Extract the [x, y] coordinate from the center of the cell holding the provided text.  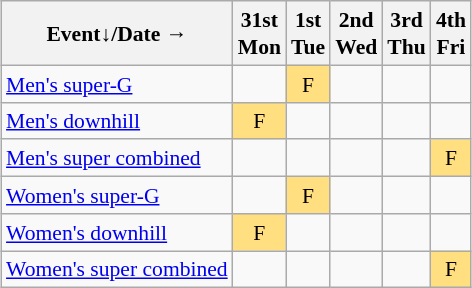
Women's super combined [117, 268]
4thFri [451, 33]
1stTue [308, 33]
31stMon [260, 33]
Women's downhill [117, 232]
3rdThu [406, 33]
Men's super combined [117, 158]
Men's super-G [117, 84]
Women's super-G [117, 194]
Men's downhill [117, 120]
Event↓/Date → [117, 33]
2ndWed [356, 33]
